Find where the given text appears and provide that cell's center as (x, y) coordinate. 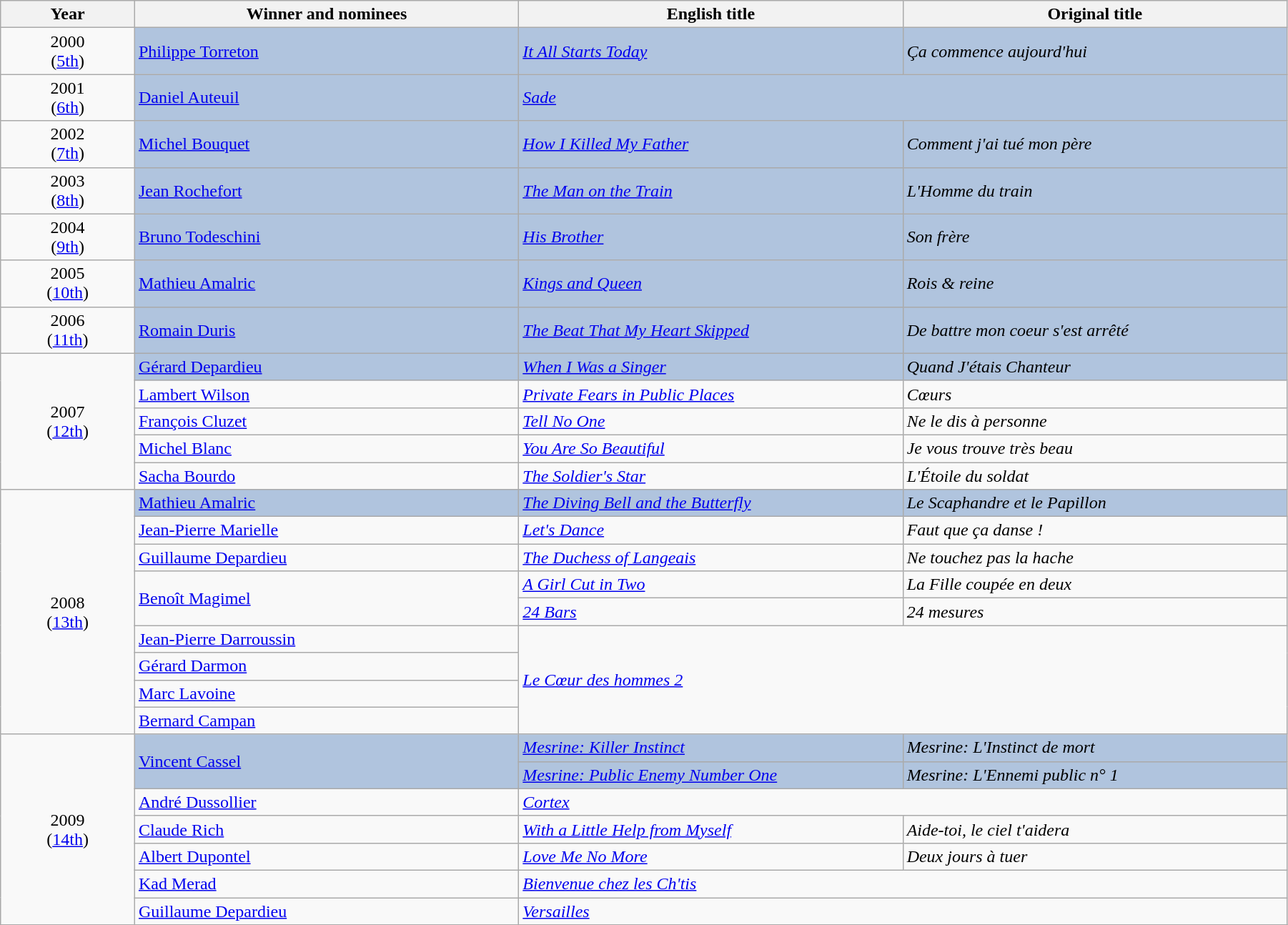
Michel Bouquet (326, 144)
2000(5th) (68, 51)
Quand J'étais Chanteur (1095, 367)
The Beat That My Heart Skipped (710, 330)
With a Little Help from Myself (710, 829)
Mesrine: Public Enemy Number One (710, 775)
24 mesures (1095, 612)
It All Starts Today (710, 51)
Deux jours à tuer (1095, 856)
2007(12th) (68, 421)
2005(10th) (68, 283)
Lambert Wilson (326, 394)
Bernard Campan (326, 721)
How I Killed My Father (710, 144)
2009(14th) (68, 829)
De battre mon coeur s'est arrêté (1095, 330)
Marc Lavoine (326, 693)
Michel Blanc (326, 448)
Vincent Cassel (326, 761)
2006(11th) (68, 330)
Kad Merad (326, 884)
2004(9th) (68, 237)
Ne touchez pas la hache (1095, 558)
François Cluzet (326, 421)
2008(13th) (68, 612)
Love Me No More (710, 856)
You Are So Beautiful (710, 448)
Year (68, 14)
Daniel Auteuil (326, 97)
The Duchess of Langeais (710, 558)
Winner and nominees (326, 14)
Gérard Darmon (326, 666)
Sade (903, 97)
2003(8th) (68, 190)
Cœurs (1095, 394)
2002(7th) (68, 144)
The Man on the Train (710, 190)
Let's Dance (710, 530)
Gérard Depardieu (326, 367)
L'Homme du train (1095, 190)
Jean-Pierre Marielle (326, 530)
Private Fears in Public Places (710, 394)
Romain Duris (326, 330)
L'Étoile du soldat (1095, 475)
Son frère (1095, 237)
A Girl Cut in Two (710, 585)
Jean Rochefort (326, 190)
The Soldier's Star (710, 475)
Bienvenue chez les Ch'tis (903, 884)
André Dussollier (326, 802)
24 Bars (710, 612)
Versailles (903, 911)
Ça commence aujourd'hui (1095, 51)
Albert Dupontel (326, 856)
Tell No One (710, 421)
Aide-toi, le ciel t'aidera (1095, 829)
Mesrine: Killer Instinct (710, 748)
Cortex (903, 802)
Je vous trouve très beau (1095, 448)
Original title (1095, 14)
Bruno Todeschini (326, 237)
Kings and Queen (710, 283)
Le Cœur des hommes 2 (903, 680)
Ne le dis à personne (1095, 421)
Philippe Torreton (326, 51)
Faut que ça danse ! (1095, 530)
Claude Rich (326, 829)
Benoît Magimel (326, 598)
Mesrine: L'Instinct de mort (1095, 748)
Jean-Pierre Darroussin (326, 639)
Le Scaphandre et le Papillon (1095, 503)
English title (710, 14)
Sacha Bourdo (326, 475)
Rois & reine (1095, 283)
His Brother (710, 237)
When I Was a Singer (710, 367)
Mesrine: L'Ennemi public n° 1 (1095, 775)
La Fille coupée en deux (1095, 585)
2001(6th) (68, 97)
Comment j'ai tué mon père (1095, 144)
The Diving Bell and the Butterfly (710, 503)
